Return (X, Y) of the center of cell containing provided text 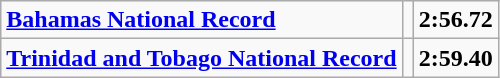
Trinidad and Tobago National Record (202, 58)
2:59.40 (456, 58)
Bahamas National Record (202, 20)
2:56.72 (456, 20)
